Search for the cell housing the specified text and yield its (x, y) center coordinate. 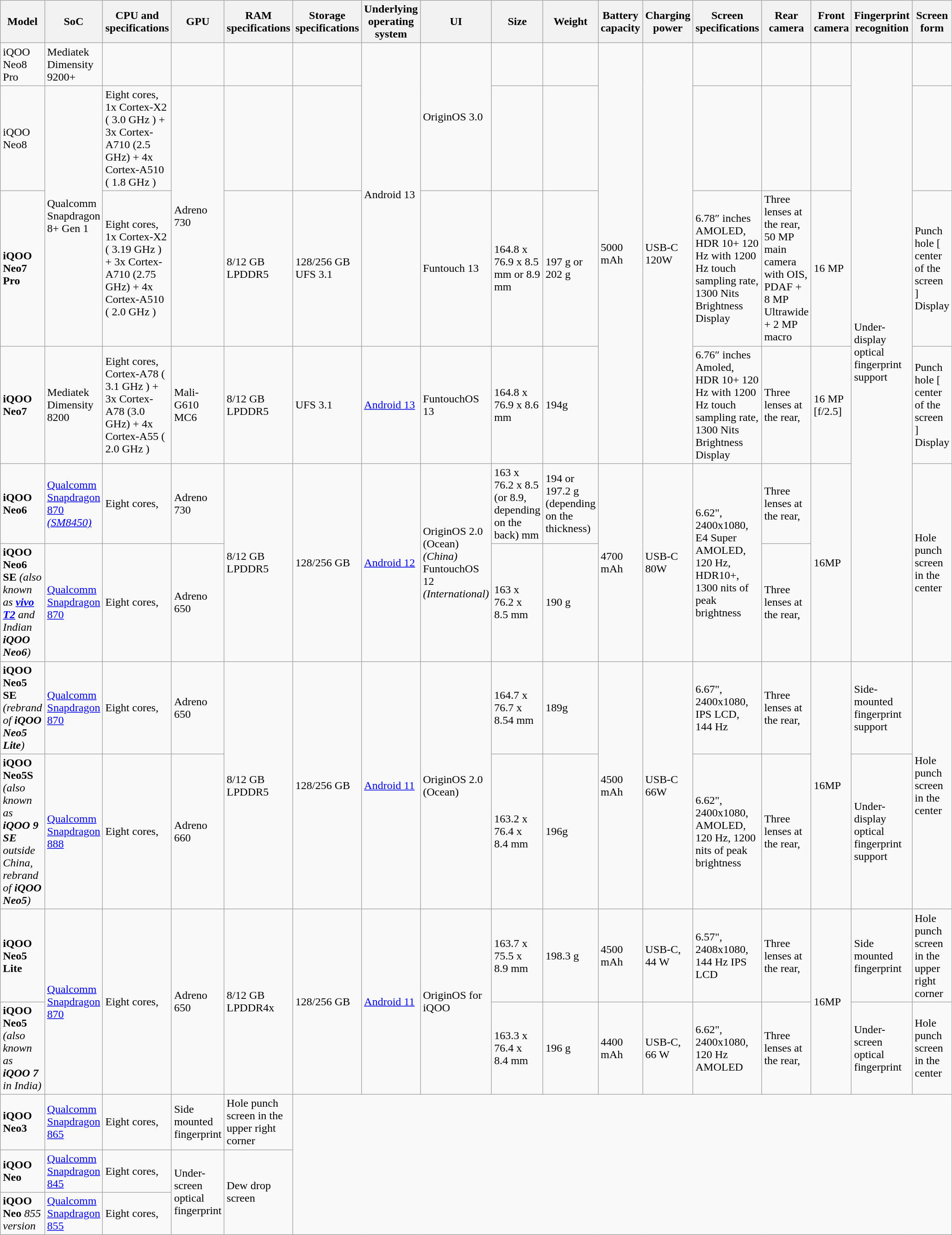
6.62", 2400x1080, 120 Hz AMOLED (727, 1048)
16 MP [f/2.5] (832, 405)
Mediatek Dimensity 9200+ (74, 64)
Android 12 (391, 562)
Adreno 660 (198, 832)
5000 mAh (620, 253)
163.7 x 75.5 x 8.9 mm (518, 955)
Qualcomm Snapdragon 855 (74, 1214)
Eight cores,1x Cortex-X2 ( 3.0 GHz ) + 3x Cortex-A710 (2.5 GHz) + 4x Cortex-A510 ( 1.8 GHz ) (137, 138)
Rear camera (786, 22)
Underlying operating system (391, 22)
190 g (570, 602)
iQOO Neo3 (23, 1122)
OriginOS 3.0 (456, 117)
iQOO Neo6 SE (also known as vivo T2 and Indian iQOO Neo6) (23, 602)
iQOO Neo7 Pro (23, 269)
163.3 x 76.4 x 8.4 mm (518, 1048)
Screen form (932, 22)
Battery capacity (620, 22)
Mali-G610 MC6 (198, 405)
6.62", 2400x1080, AMOLED, 120 Hz, 1200 nits of peak brightness (727, 832)
iQOO Neo5 SE (rebrand of iQOO Neo5 Lite) (23, 708)
iQOO Neo6 (23, 504)
iQOO Neo (23, 1171)
Charging power (668, 22)
163 x 76.2 x 8.5 mm (518, 602)
6.62", 2400x1080, E4 Super AMOLED, 120 Hz, HDR10+, 1300 nits of peak brightness (727, 562)
Three lenses at the rear,50 MP main camera with OIS, PDAF + 8 MP Ultrawide + 2 MP macro (786, 269)
164.8 x 76.9 x 8.5 mm or 8.9 mm (518, 269)
Front camera (832, 22)
Qualcomm Snapdragon 8+ Gen 1 (74, 216)
4700 mAh (620, 562)
194 or 197.2 g (depending on the thickness) (570, 504)
iQOO Neo7 (23, 405)
128/256 GBUFS 3.1 (327, 269)
USB-C, 66 W (668, 1048)
163.2 x 76.4 x 8.4 mm (518, 832)
6.76″ inchesAmoled, HDR 10+ 120 Hz with 1200 Hz touch sampling rate, 1300 Nits Brightness Display (727, 405)
UI (456, 22)
16 MP (832, 269)
USB-C 66W (668, 785)
Qualcomm Snapdragon 870 (SM8450) (74, 504)
196g (570, 832)
iQOO Neo5S (also known as iQOO 9 SE outside China, rebrand of iQOO Neo5) (23, 832)
Qualcomm Snapdragon 888 (74, 832)
8/12 GB LPDDR4x (258, 1002)
OriginOS for iQOO (456, 1002)
FuntouchOS 13 (456, 405)
Funtouch 13 (456, 269)
Weight (570, 22)
Storage specifications (327, 22)
6.67", 2400x1080, IPS LCD, 144 Hz (727, 708)
iQOO Neo 855 version (23, 1214)
Screen specifications (727, 22)
198.3 g (570, 955)
iQOO Neo5 (also known as iQOO 7 in India) (23, 1048)
SoC (74, 22)
USB-C 80W (668, 562)
189g (570, 708)
GPU (198, 22)
Eight cores,Cortex-A78 ( 3.1 GHz ) + 3x Cortex-A78 (3.0 GHz) + 4x Cortex-A55 ( 2.0 GHz ) (137, 405)
RAM specifications (258, 22)
Dew drop screen (258, 1192)
OriginOS 2.0 (Ocean) (China)FuntouchOS 12 (International) (456, 562)
Eight cores,1x Cortex-X2 ( 3.19 GHz ) + 3x Cortex-A710 (2.75 GHz) + 4x Cortex-A510 ( 2.0 GHz ) (137, 269)
Model (23, 22)
164.8 x 76.9 x 8.6 mm (518, 405)
197 g or 202 g (570, 269)
Qualcomm Snapdragon 845 (74, 1171)
6.78″ inchesAMOLED, HDR 10+ 120 Hz with 1200 Hz touch sampling rate, 1300 Nits Brightness Display (727, 269)
OriginOS 2.0 (Ocean) (456, 785)
163 x 76.2 x 8.5 (or 8.9, depending on the back) mm (518, 504)
194g (570, 405)
Side-mounted fingerprint support (882, 708)
iQOO Neo8 Pro (23, 64)
Fingerprint recognition (882, 22)
CPU and specifications (137, 22)
4400 mAh (620, 1048)
USB-C 120W (668, 253)
USB-C, 44 W (668, 955)
6.57", 2408x1080, 144 Hz IPS LCD (727, 955)
Qualcomm Snapdragon 865 (74, 1122)
Size (518, 22)
Mediatek Dimensity 8200 (74, 405)
iQOO Neo5 Lite (23, 955)
UFS 3.1 (327, 405)
iQOO Neo8 (23, 138)
164.7 x 76.7 x 8.54 mm (518, 708)
196 g (570, 1048)
